Return the [X, Y] coordinate for the center point of the cell that contains the specified text.  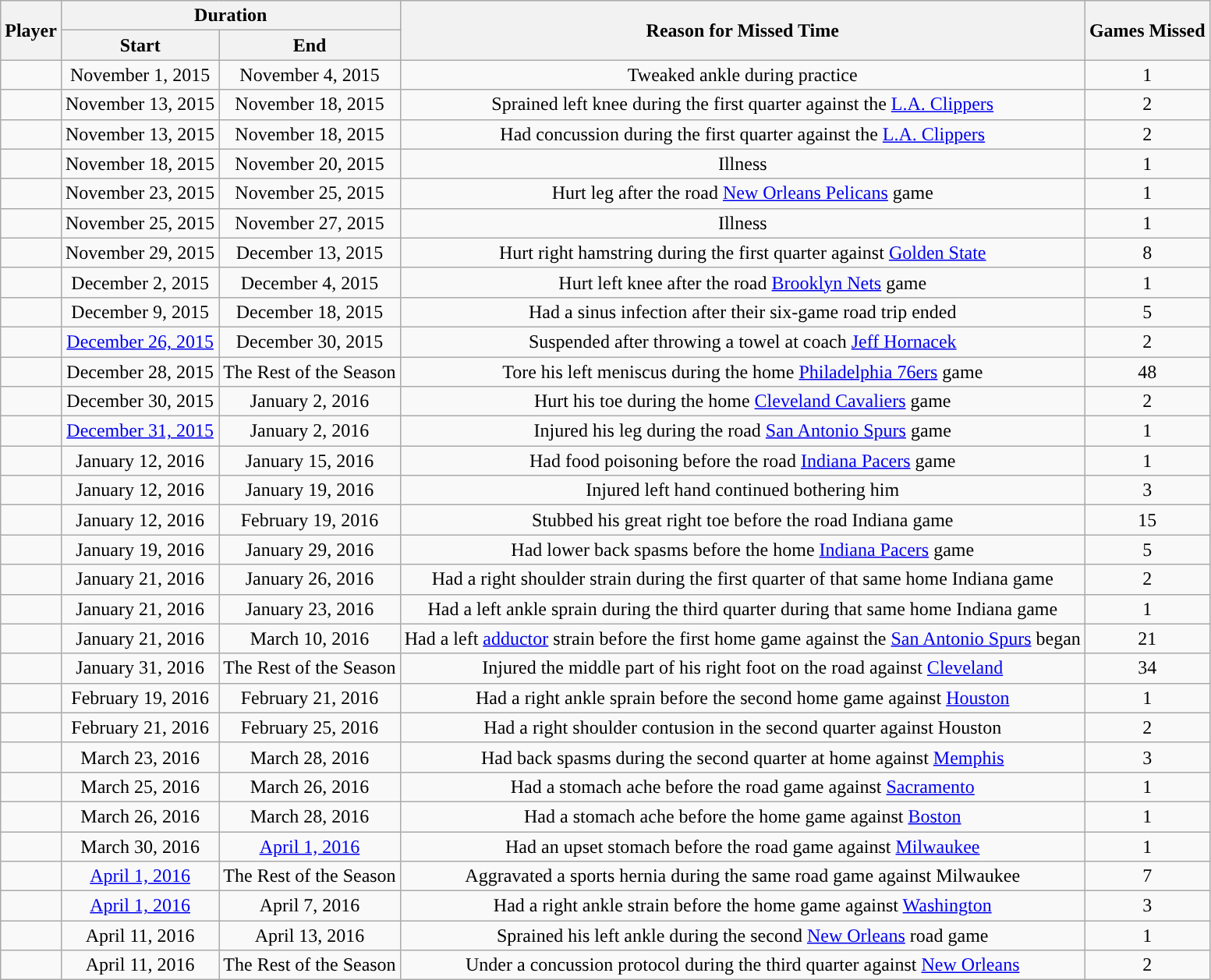
Hurt right hamstring during the first quarter against Golden State [742, 253]
March 30, 2016 [140, 846]
Had back spasms during the second quarter at home against Memphis [742, 757]
April 13, 2016 [310, 936]
Stubbed his great right toe before the road Indiana game [742, 520]
January 31, 2016 [140, 668]
Injured his leg during the road San Antonio Spurs game [742, 431]
Hurt left knee after the road Brooklyn Nets game [742, 282]
Had an upset stomach before the road game against Milwaukee [742, 846]
December 28, 2015 [140, 372]
Hurt leg after the road New Orleans Pelicans game [742, 193]
December 2, 2015 [140, 282]
Sprained his left ankle during the second New Orleans road game [742, 936]
March 23, 2016 [140, 757]
8 [1147, 253]
December 9, 2015 [140, 312]
21 [1147, 639]
34 [1147, 668]
December 18, 2015 [310, 312]
November 27, 2015 [310, 223]
December 13, 2015 [310, 253]
March 25, 2016 [140, 787]
January 26, 2016 [310, 579]
48 [1147, 372]
Tweaked ankle during practice [742, 75]
7 [1147, 876]
November 4, 2015 [310, 75]
Injured the middle part of his right foot on the road against Cleveland [742, 668]
November 1, 2015 [140, 75]
Sprained left knee during the first quarter against the L.A. Clippers [742, 104]
Had a sinus infection after their six-game road trip ended [742, 312]
Duration [231, 16]
Injured left hand continued bothering him [742, 490]
February 25, 2016 [310, 727]
November 20, 2015 [310, 164]
Tore his left meniscus during the home Philadelphia 76ers game [742, 372]
March 10, 2016 [310, 639]
December 31, 2015 [140, 431]
November 23, 2015 [140, 193]
January 23, 2016 [310, 609]
January 15, 2016 [310, 461]
April 7, 2016 [310, 906]
Had food poisoning before the road Indiana Pacers game [742, 461]
15 [1147, 520]
Had a right shoulder strain during the first quarter of that same home Indiana game [742, 579]
Hurt his toe during the home Cleveland Cavaliers game [742, 402]
Had a stomach ache before the road game against Sacramento [742, 787]
Games Missed [1147, 30]
November 29, 2015 [140, 253]
Player [31, 30]
Reason for Missed Time [742, 30]
End [310, 45]
December 4, 2015 [310, 282]
Had a right shoulder contusion in the second quarter against Houston [742, 727]
Had concussion during the first quarter against the L.A. Clippers [742, 134]
Suspended after throwing a towel at coach Jeff Hornacek [742, 341]
December 26, 2015 [140, 341]
Had a left adductor strain before the first home game against the San Antonio Spurs began [742, 639]
Had lower back spasms before the home Indiana Pacers game [742, 550]
Had a right ankle strain before the home game against Washington [742, 906]
Under a concussion protocol during the third quarter against New Orleans [742, 965]
Start [140, 45]
Had a stomach ache before the home game against Boston [742, 816]
Aggravated a sports hernia during the same road game against Milwaukee [742, 876]
Had a right ankle sprain before the second home game against Houston [742, 698]
Had a left ankle sprain during the third quarter during that same home Indiana game [742, 609]
January 29, 2016 [310, 550]
